From the cell containing the given text, extract its center point as [x, y] coordinate. 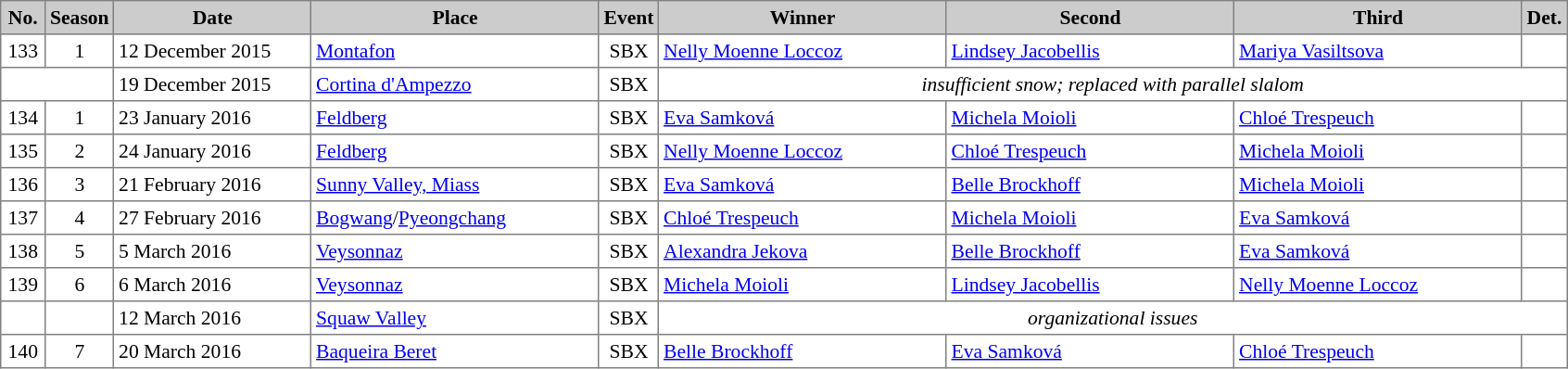
5 [80, 251]
20 March 2016 [213, 351]
12 December 2015 [213, 51]
4 [80, 218]
5 March 2016 [213, 251]
insufficient snow; replaced with parallel slalom [1113, 84]
134 [23, 118]
24 January 2016 [213, 151]
3 [80, 184]
Date [213, 18]
Sunny Valley, Miass [455, 184]
138 [23, 251]
2 [80, 151]
organizational issues [1113, 318]
Baqueira Beret [455, 351]
139 [23, 285]
Alexandra Jekova [803, 251]
7 [80, 351]
Second [1090, 18]
23 January 2016 [213, 118]
Place [455, 18]
Mariya Vasiltsova [1378, 51]
Squaw Valley [455, 318]
6 March 2016 [213, 285]
6 [80, 285]
135 [23, 151]
137 [23, 218]
136 [23, 184]
12 March 2016 [213, 318]
Bogwang/Pyeongchang [455, 218]
Det. [1544, 18]
No. [23, 18]
Montafon [455, 51]
Winner [803, 18]
19 December 2015 [213, 84]
140 [23, 351]
Third [1378, 18]
Event [628, 18]
Cortina d'Ampezzo [455, 84]
21 February 2016 [213, 184]
Season [80, 18]
27 February 2016 [213, 218]
133 [23, 51]
